Locate the cell with the specified text and output its (x, y) center coordinate. 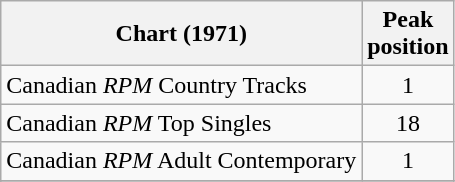
Canadian RPM Top Singles (182, 123)
18 (408, 123)
Chart (1971) (182, 34)
Canadian RPM Adult Contemporary (182, 161)
Canadian RPM Country Tracks (182, 85)
Peakposition (408, 34)
